Search for the cell housing the specified text and yield its [X, Y] center coordinate. 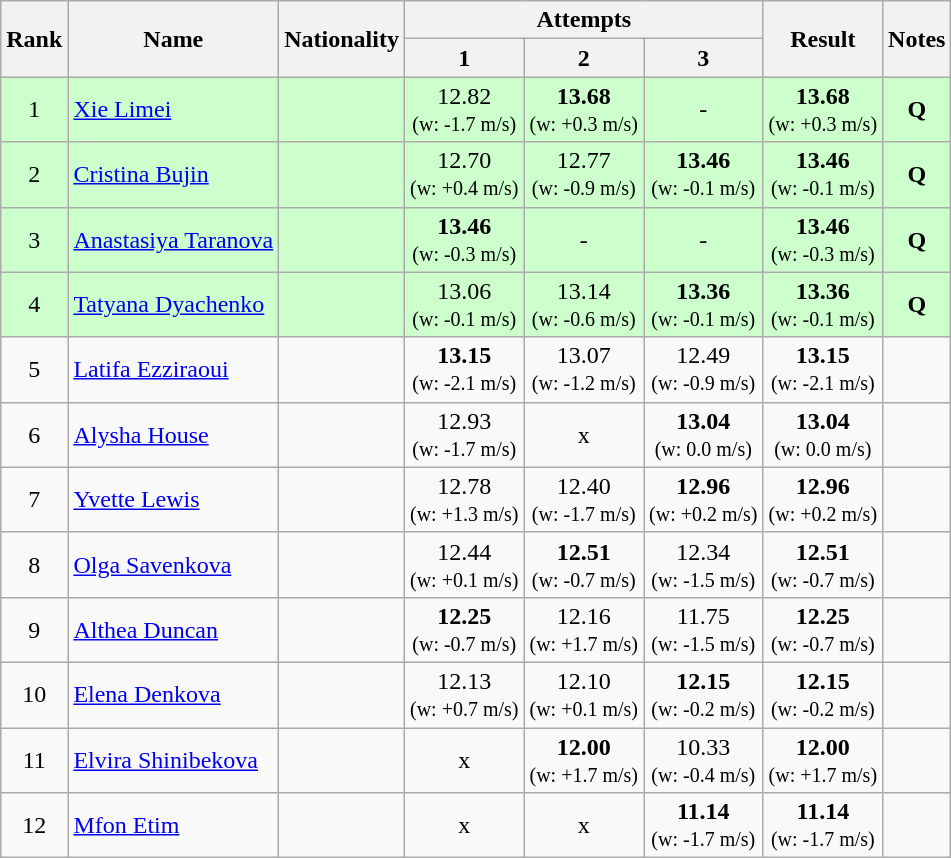
12.40(w: -1.7 m/s) [584, 500]
13.06(w: -0.1 m/s) [464, 304]
12.15(w: -0.2 m/s) [704, 694]
Rank [34, 39]
13.68(w: +0.3 m/s) [584, 110]
8 [34, 564]
12.15 (w: -0.2 m/s) [823, 694]
13.15 (w: -2.1 m/s) [823, 370]
12.51 (w: -0.7 m/s) [823, 564]
Alysha House [174, 434]
12.13(w: +0.7 m/s) [464, 694]
11 [34, 760]
13.46(w: -0.3 m/s) [464, 240]
Elvira Shinibekova [174, 760]
Yvette Lewis [174, 500]
13.04(w: 0.0 m/s) [704, 434]
10 [34, 694]
12.70(w: +0.4 m/s) [464, 174]
Elena Denkova [174, 694]
12.77(w: -0.9 m/s) [584, 174]
Althea Duncan [174, 630]
12.16(w: +1.7 m/s) [584, 630]
12 [34, 826]
13.68 (w: +0.3 m/s) [823, 110]
4 [34, 304]
6 [34, 434]
12.93(w: -1.7 m/s) [464, 434]
12.34(w: -1.5 m/s) [704, 564]
13.46 (w: -0.3 m/s) [823, 240]
13.36 (w: -0.1 m/s) [823, 304]
12.51(w: -0.7 m/s) [584, 564]
10.33(w: -0.4 m/s) [704, 760]
Notes [917, 39]
Result [823, 39]
7 [34, 500]
Olga Savenkova [174, 564]
13.07(w: -1.2 m/s) [584, 370]
Mfon Etim [174, 826]
9 [34, 630]
12.49(w: -0.9 m/s) [704, 370]
11.14(w: -1.7 m/s) [704, 826]
Nationality [342, 39]
Attempts [584, 20]
12.82(w: -1.7 m/s) [464, 110]
12.00 (w: +1.7 m/s) [823, 760]
12.96(w: +0.2 m/s) [704, 500]
13.36(w: -0.1 m/s) [704, 304]
Xie Limei [174, 110]
Anastasiya Taranova [174, 240]
12.44(w: +0.1 m/s) [464, 564]
Latifa Ezziraoui [174, 370]
5 [34, 370]
12.00(w: +1.7 m/s) [584, 760]
12.78(w: +1.3 m/s) [464, 500]
11.14 (w: -1.7 m/s) [823, 826]
13.46 (w: -0.1 m/s) [823, 174]
13.15(w: -2.1 m/s) [464, 370]
13.14(w: -0.6 m/s) [584, 304]
12.25(w: -0.7 m/s) [464, 630]
Name [174, 39]
13.46(w: -0.1 m/s) [704, 174]
11.75(w: -1.5 m/s) [704, 630]
12.10(w: +0.1 m/s) [584, 694]
12.96 (w: +0.2 m/s) [823, 500]
12.25 (w: -0.7 m/s) [823, 630]
13.04 (w: 0.0 m/s) [823, 434]
Tatyana Dyachenko [174, 304]
Cristina Bujin [174, 174]
